Locate the cell with the specified text and output its (x, y) center coordinate. 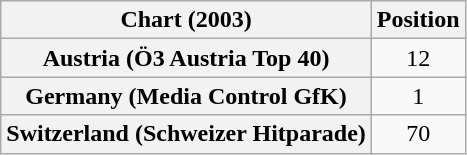
12 (418, 58)
1 (418, 96)
Austria (Ö3 Austria Top 40) (186, 58)
Switzerland (Schweizer Hitparade) (186, 134)
Position (418, 20)
Germany (Media Control GfK) (186, 96)
70 (418, 134)
Chart (2003) (186, 20)
